Determine the (x, y) coordinate at the center of the cell enclosing the given text.  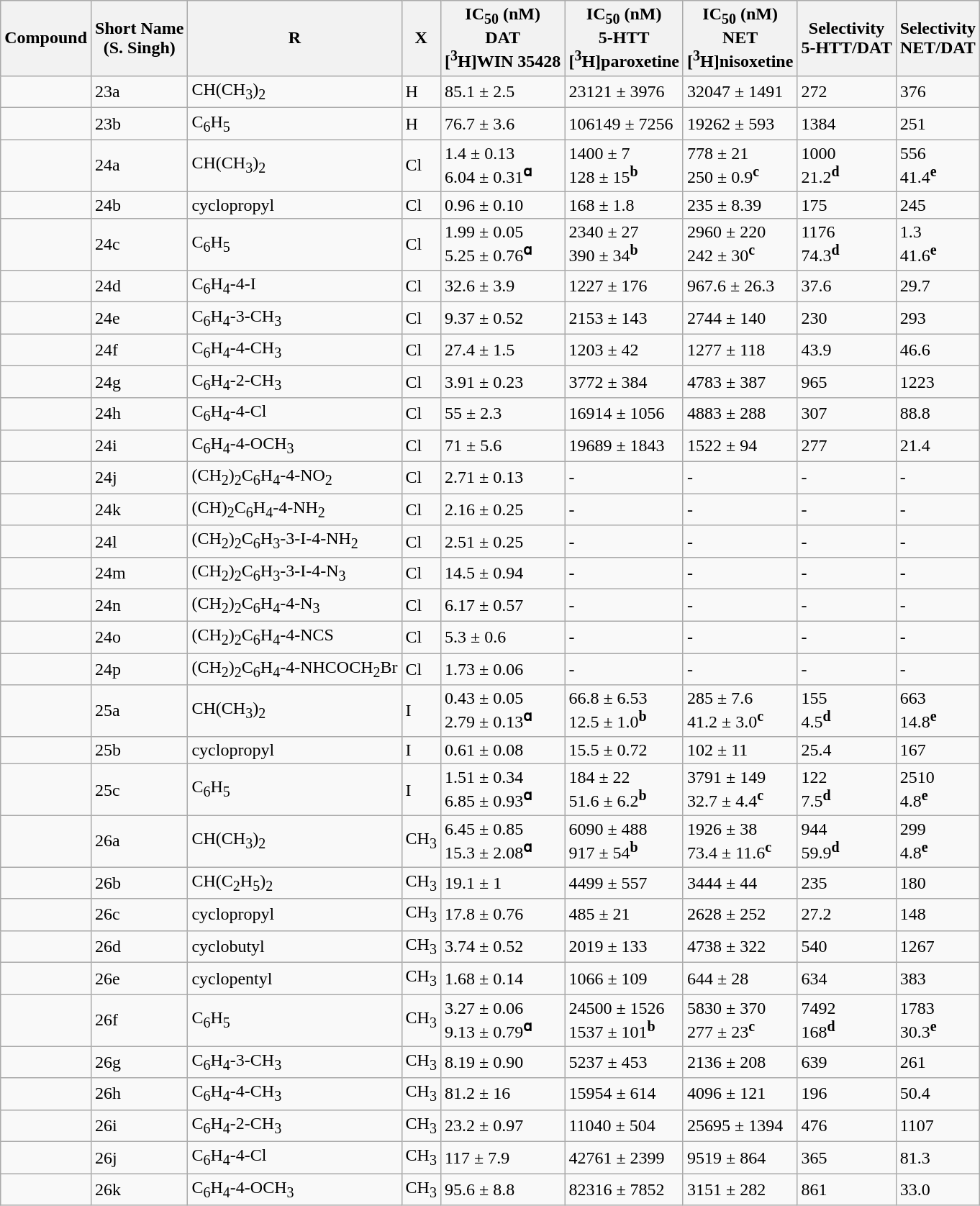
277 (846, 445)
94459.9d (846, 841)
2019 ± 133 (625, 946)
26j (140, 1158)
26e (140, 979)
37.6 (846, 286)
1400 ± 7128 ± 15b (625, 166)
5830 ± 370277 ± 23c (740, 1020)
168 ± 1.8 (625, 205)
24f (140, 350)
15.5 ± 0.72 (625, 750)
55 ± 2.3 (502, 414)
2153 ± 143 (625, 318)
4738 ± 322 (740, 946)
(CH2)2C6H3-3-I-4-N3 (295, 573)
1227.5d (846, 790)
42761 ± 2399 (625, 1158)
SelectivityNET/DAT (938, 39)
861 (846, 1189)
66314.8e (938, 711)
1267 (938, 946)
26a (140, 841)
25.4 (846, 750)
(CH2)2C6H4-4-NCS (295, 637)
1203 ± 42 (625, 350)
4499 ± 557 (625, 883)
3444 ± 44 (740, 883)
25a (140, 711)
24e (140, 318)
0.96 ± 0.10 (502, 205)
2960 ± 220242 ± 30c (740, 245)
23a (140, 92)
196 (846, 1094)
Compound (46, 39)
2.71 ± 0.13 (502, 478)
25104.8e (938, 790)
3151 ± 282 (740, 1189)
15954 ± 614 (625, 1094)
102 ± 11 (740, 750)
3791 ± 14932.7 ± 4.4c (740, 790)
27.4 ± 1.5 (502, 350)
4783 ± 387 (740, 381)
24500 ± 15261537 ± 101b (625, 1020)
2136 ± 208 (740, 1062)
C6H4-4-I (295, 286)
24j (140, 478)
IC50 (nM)5-HTT[3H]paroxetine (625, 39)
26c (140, 915)
24k (140, 509)
46.6 (938, 350)
1.99 ± 0.055.25 ± 0.76ɑ (502, 245)
5.3 ± 0.6 (502, 637)
100021.2d (846, 166)
50.4 (938, 1094)
32.6 ± 3.9 (502, 286)
1.68 ± 0.14 (502, 979)
1.341.6e (938, 245)
261 (938, 1062)
778 ± 21250 ± 0.9c (740, 166)
(CH)2C6H4-4-NH2 (295, 509)
1522 ± 94 (740, 445)
25b (140, 750)
24p (140, 669)
71 ± 5.6 (502, 445)
81.2 ± 16 (502, 1094)
106149 ± 7256 (625, 124)
R (295, 39)
167 (938, 750)
26f (140, 1020)
26d (140, 946)
24n (140, 605)
2628 ± 252 (740, 915)
6.17 ± 0.57 (502, 605)
376 (938, 92)
26k (140, 1189)
9519 ± 864 (740, 1158)
2994.8e (938, 841)
117674.3d (846, 245)
17.8 ± 0.76 (502, 915)
1384 (846, 124)
644 ± 28 (740, 979)
967.6 ± 26.3 (740, 286)
23121 ± 3976 (625, 92)
23.2 ± 0.97 (502, 1125)
X (421, 39)
365 (846, 1158)
180 (938, 883)
8.19 ± 0.90 (502, 1062)
(CH2)2C6H4-4-NHCOCH2Br (295, 669)
66.8 ± 6.5312.5 ± 1.0b (625, 711)
235 ± 8.39 (740, 205)
19.1 ± 1 (502, 883)
1107 (938, 1125)
1926 ± 3873.4 ± 11.6c (740, 841)
9.37 ± 0.52 (502, 318)
55641.4e (938, 166)
476 (846, 1125)
117 ± 7.9 (502, 1158)
540 (846, 946)
2.16 ± 0.25 (502, 509)
3.91 ± 0.23 (502, 381)
3.27 ± 0.069.13 ± 0.79ɑ (502, 1020)
383 (938, 979)
285 ± 7.641.2 ± 3.0c (740, 711)
235 (846, 883)
Selectivity5-HTT/DAT (846, 39)
5237 ± 453 (625, 1062)
2340 ± 27390 ± 34b (625, 245)
24h (140, 414)
175 (846, 205)
2744 ± 140 (740, 318)
1227 ± 176 (625, 286)
24m (140, 573)
32047 ± 1491 (740, 92)
21.4 (938, 445)
85.1 ± 2.5 (502, 92)
3.74 ± 0.52 (502, 946)
24a (140, 166)
3772 ± 384 (625, 381)
27.2 (846, 915)
965 (846, 381)
25695 ± 1394 (740, 1125)
26g (140, 1062)
IC50 (nM)NET[3H]nisoxetine (740, 39)
24l (140, 541)
81.3 (938, 1158)
26i (140, 1125)
24d (140, 286)
178330.3e (938, 1020)
245 (938, 205)
(CH2)2C6H4-4-N3 (295, 605)
0.43 ± 0.052.79 ± 0.13ɑ (502, 711)
184 ± 2251.6 ± 6.2b (625, 790)
148 (938, 915)
7492168d (846, 1020)
(CH2)2C6H4-4-NO2 (295, 478)
IC50 (nM)DAT[3H]WIN 35428 (502, 39)
82316 ± 7852 (625, 1189)
251 (938, 124)
95.6 ± 8.8 (502, 1189)
33.0 (938, 1189)
76.7 ± 3.6 (502, 124)
485 ± 21 (625, 915)
4096 ± 121 (740, 1094)
272 (846, 92)
293 (938, 318)
4883 ± 288 (740, 414)
14.5 ± 0.94 (502, 573)
6090 ± 488917 ± 54b (625, 841)
0.61 ± 0.08 (502, 750)
23b (140, 124)
25c (140, 790)
1.73 ± 0.06 (502, 669)
307 (846, 414)
1554.5d (846, 711)
16914 ± 1056 (625, 414)
6.45 ± 0.8515.3 ± 2.08ɑ (502, 841)
230 (846, 318)
634 (846, 979)
1277 ± 118 (740, 350)
26b (140, 883)
19689 ± 1843 (625, 445)
1066 ± 109 (625, 979)
24o (140, 637)
24c (140, 245)
26h (140, 1094)
cyclopentyl (295, 979)
Short Name(S. Singh) (140, 39)
(CH2)2C6H3-3-I-4-NH2 (295, 541)
1.51 ± 0.346.85 ± 0.93ɑ (502, 790)
29.7 (938, 286)
43.9 (846, 350)
2.51 ± 0.25 (502, 541)
cyclobutyl (295, 946)
19262 ± 593 (740, 124)
1.4 ± 0.136.04 ± 0.31ɑ (502, 166)
24b (140, 205)
88.8 (938, 414)
11040 ± 504 (625, 1125)
24g (140, 381)
639 (846, 1062)
1223 (938, 381)
CH(C2H5)2 (295, 883)
24i (140, 445)
